Identify which cell holds the provided text, then report its [x, y] central coordinate. 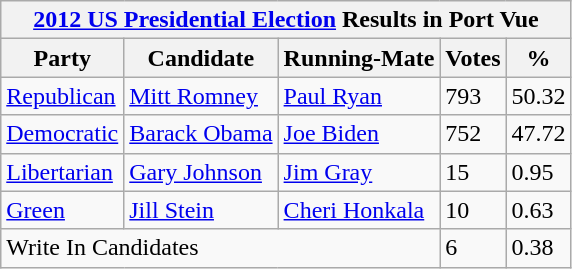
Candidate [201, 58]
0.38 [538, 248]
Running-Mate [359, 58]
Libertarian [62, 172]
Gary Johnson [201, 172]
15 [473, 172]
Joe Biden [359, 134]
Votes [473, 58]
Party [62, 58]
10 [473, 210]
Barack Obama [201, 134]
793 [473, 96]
Paul Ryan [359, 96]
50.32 [538, 96]
6 [473, 248]
Mitt Romney [201, 96]
Jill Stein [201, 210]
Cheri Honkala [359, 210]
Jim Gray [359, 172]
47.72 [538, 134]
Republican [62, 96]
0.95 [538, 172]
2012 US Presidential Election Results in Port Vue [286, 20]
% [538, 58]
Democratic [62, 134]
Green [62, 210]
0.63 [538, 210]
Write In Candidates [220, 248]
752 [473, 134]
